Detect which cell encompasses the target text, then output its [x, y] center coordinate. 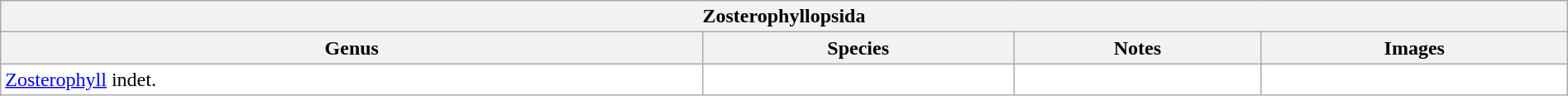
Notes [1138, 48]
Zosterophyll indet. [352, 79]
Species [858, 48]
Zosterophyllopsida [784, 17]
Images [1414, 48]
Genus [352, 48]
